Output the [X, Y] coordinate of the center of the cell containing the given text.  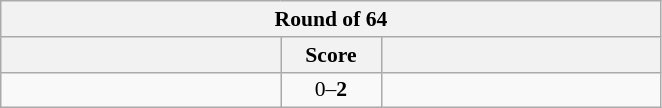
Round of 64 [331, 19]
Score [331, 55]
0–2 [331, 90]
